Find where the given text appears and provide that cell's center as (x, y) coordinate. 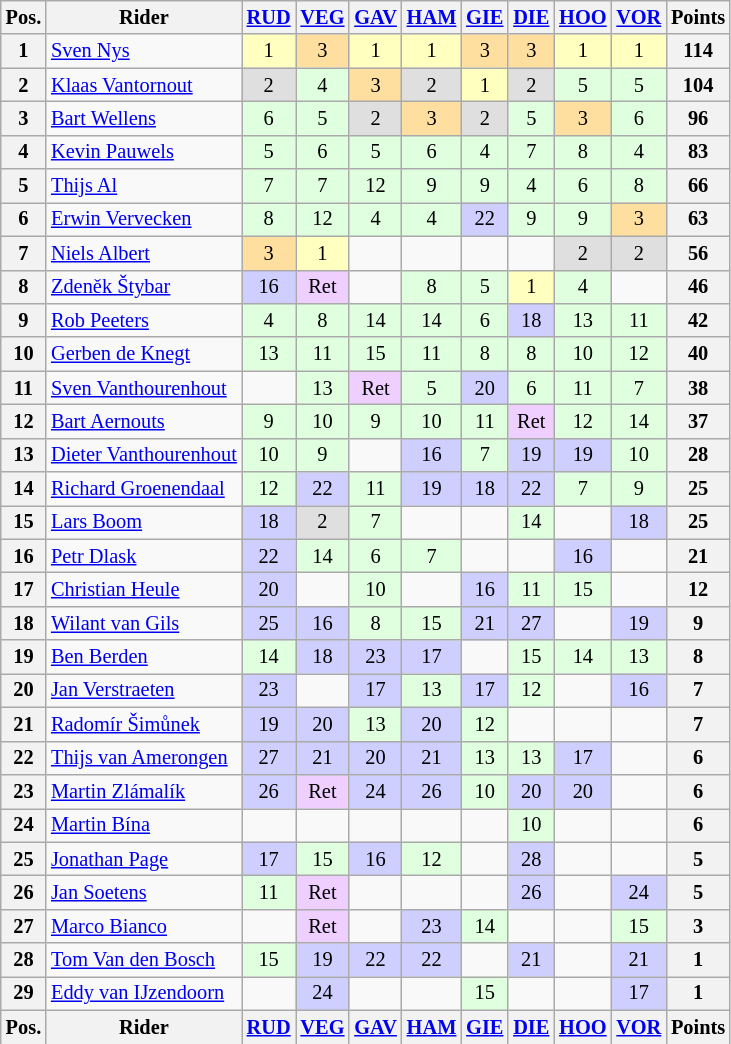
Sven Nys (144, 51)
Eddy van IJzendoorn (144, 993)
Jan Soetens (144, 892)
96 (698, 118)
42 (698, 320)
Niels Albert (144, 253)
Rob Peeters (144, 320)
Jan Verstraeten (144, 690)
114 (698, 51)
46 (698, 287)
Bart Wellens (144, 118)
Lars Boom (144, 522)
38 (698, 388)
Tom Van den Bosch (144, 960)
Klaas Vantornout (144, 85)
Sven Vanthourenhout (144, 388)
83 (698, 152)
Martin Zlámalík (144, 791)
Thijs Al (144, 186)
56 (698, 253)
Gerben de Knegt (144, 354)
Bart Aernouts (144, 421)
Richard Groenendaal (144, 489)
Martin Bína (144, 825)
Thijs van Amerongen (144, 758)
Zdeněk Štybar (144, 287)
63 (698, 219)
Marco Bianco (144, 926)
Ben Berden (144, 657)
37 (698, 421)
104 (698, 85)
Radomír Šimůnek (144, 724)
Erwin Vervecken (144, 219)
Dieter Vanthourenhout (144, 455)
66 (698, 186)
Kevin Pauwels (144, 152)
29 (24, 993)
40 (698, 354)
Petr Dlask (144, 556)
Christian Heule (144, 589)
Jonathan Page (144, 859)
Wilant van Gils (144, 623)
